Find where the given text appears and provide that cell's center as [X, Y] coordinate. 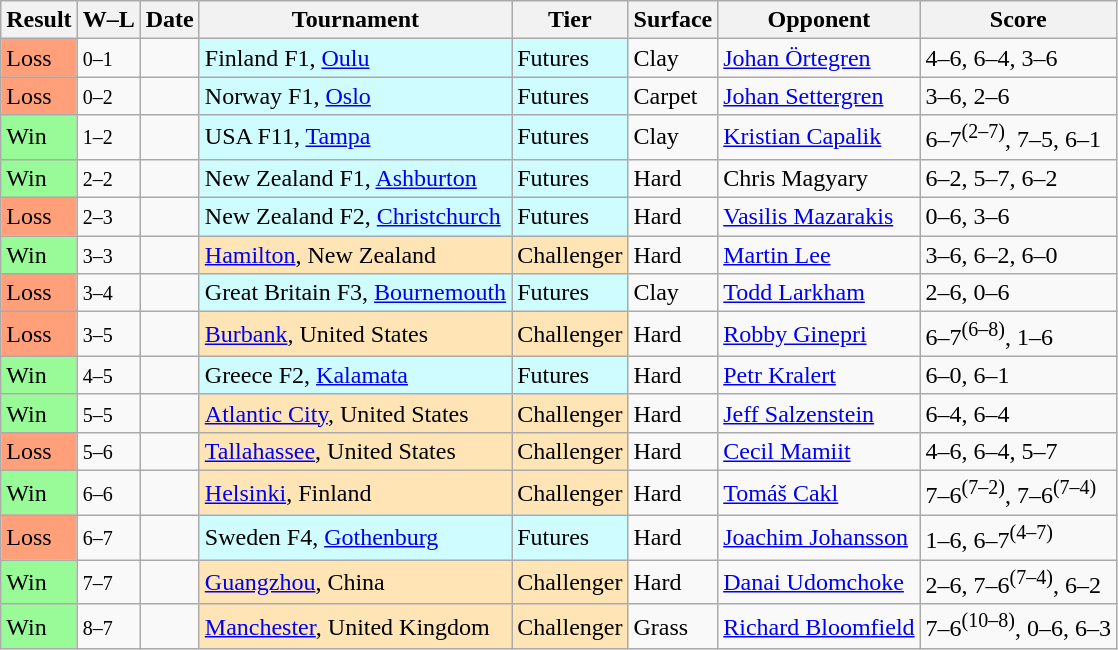
Opponent [819, 20]
Joachim Johansson [819, 538]
Greece F2, Kalamata [355, 375]
3–4 [108, 293]
3–6, 6–2, 6–0 [1018, 255]
Score [1018, 20]
3–5 [108, 334]
4–5 [108, 375]
5–5 [108, 413]
7–7 [108, 582]
Norway F1, Oslo [355, 96]
Finland F1, Oulu [355, 58]
Guangzhou, China [355, 582]
USA F11, Tampa [355, 138]
New Zealand F1, Ashburton [355, 178]
Richard Bloomfield [819, 626]
Petr Kralert [819, 375]
Helsinki, Finland [355, 492]
1–6, 6–7(4–7) [1018, 538]
4–6, 6–4, 5–7 [1018, 451]
Robby Ginepri [819, 334]
Tier [570, 20]
Cecil Mamiit [819, 451]
0–6, 3–6 [1018, 217]
3–6, 2–6 [1018, 96]
Tournament [355, 20]
Sweden F4, Gothenburg [355, 538]
7–6(10–8), 0–6, 6–3 [1018, 626]
New Zealand F2, Christchurch [355, 217]
Johan Settergren [819, 96]
7–6(7–2), 7–6(7–4) [1018, 492]
Date [170, 20]
6–7(2–7), 7–5, 6–1 [1018, 138]
8–7 [108, 626]
Tallahassee, United States [355, 451]
3–3 [108, 255]
6–0, 6–1 [1018, 375]
4–6, 6–4, 3–6 [1018, 58]
Johan Örtegren [819, 58]
W–L [108, 20]
Atlantic City, United States [355, 413]
Grass [673, 626]
6–6 [108, 492]
2–6, 0–6 [1018, 293]
Result [39, 20]
6–7(6–8), 1–6 [1018, 334]
6–2, 5–7, 6–2 [1018, 178]
Great Britain F3, Bournemouth [355, 293]
0–2 [108, 96]
2–3 [108, 217]
Danai Udomchoke [819, 582]
Vasilis Mazarakis [819, 217]
Surface [673, 20]
5–6 [108, 451]
Jeff Salzenstein [819, 413]
Hamilton, New Zealand [355, 255]
0–1 [108, 58]
Chris Magyary [819, 178]
2–2 [108, 178]
Martin Lee [819, 255]
Todd Larkham [819, 293]
Burbank, United States [355, 334]
6–7 [108, 538]
1–2 [108, 138]
2–6, 7–6(7–4), 6–2 [1018, 582]
Tomáš Cakl [819, 492]
Carpet [673, 96]
Manchester, United Kingdom [355, 626]
6–4, 6–4 [1018, 413]
Kristian Capalik [819, 138]
